Detect which cell encompasses the target text, then output its (X, Y) center coordinate. 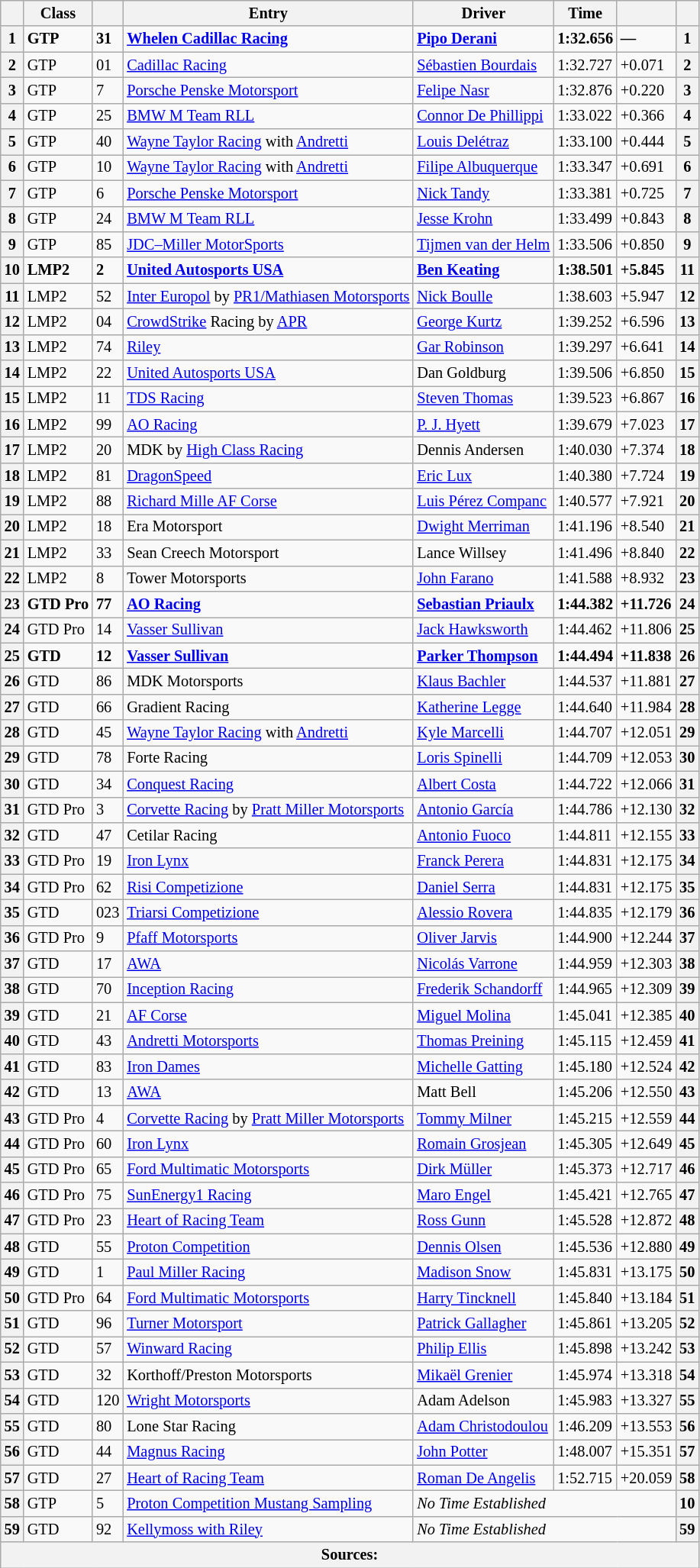
Winward Racing (268, 1349)
+6.596 (646, 321)
Katherine Legge (483, 707)
+12.524 (646, 1066)
+8.932 (646, 579)
+12.550 (646, 1092)
Riley (268, 347)
Sebastian Priaulx (483, 604)
1:45.831 (585, 1273)
1:45.421 (585, 1195)
77 (108, 604)
1:39.252 (585, 321)
George Kurtz (483, 321)
1:38.501 (585, 270)
Ben Keating (483, 270)
SunEnergy1 Racing (268, 1195)
Conquest Racing (268, 784)
+5.947 (646, 296)
1:38.603 (585, 296)
70 (108, 989)
75 (108, 1195)
Franck Perera (483, 861)
TDS Racing (268, 398)
1:45.983 (585, 1401)
+6.641 (646, 347)
92 (108, 1529)
Alessio Rovera (483, 912)
Era Motorsport (268, 527)
Roman De Angelis (483, 1478)
Philip Ellis (483, 1349)
Frederik Schandorff (483, 989)
+0.220 (646, 90)
Driver (483, 13)
+12.051 (646, 733)
Pipo Derani (483, 39)
023 (108, 912)
1:44.811 (585, 835)
1:44.537 (585, 681)
81 (108, 476)
+12.066 (646, 784)
Kellymoss with Riley (268, 1529)
96 (108, 1324)
Thomas Preining (483, 1041)
Sean Creech Motorsport (268, 553)
04 (108, 321)
Kyle Marcelli (483, 733)
+12.130 (646, 810)
Daniel Serra (483, 887)
1:41.496 (585, 553)
+12.309 (646, 989)
Dirk Müller (483, 1170)
+0.725 (646, 193)
+0.444 (646, 142)
1:44.640 (585, 707)
Albert Costa (483, 784)
1:39.679 (585, 424)
+12.179 (646, 912)
1:44.786 (585, 810)
+7.374 (646, 450)
1:40.577 (585, 502)
1:45.215 (585, 1118)
1:45.206 (585, 1092)
Proton Competition (268, 1247)
1:32.656 (585, 39)
+12.765 (646, 1195)
1:33.506 (585, 244)
1:44.965 (585, 989)
+12.244 (646, 938)
1:33.347 (585, 167)
65 (108, 1170)
01 (108, 65)
Korthoff/Preston Motorsports (268, 1375)
1:45.536 (585, 1247)
+5.845 (646, 270)
Ross Gunn (483, 1221)
1:44.382 (585, 604)
1:32.727 (585, 65)
+0.366 (646, 116)
Dennis Olsen (483, 1247)
+11.726 (646, 604)
+12.459 (646, 1041)
1:33.499 (585, 219)
Connor De Phillippi (483, 116)
1:46.209 (585, 1426)
64 (108, 1298)
1:44.959 (585, 964)
+11.806 (646, 630)
Iron Dames (268, 1066)
+12.385 (646, 1015)
66 (108, 707)
+12.880 (646, 1247)
Andretti Motorsports (268, 1041)
Adam Adelson (483, 1401)
+13.327 (646, 1401)
Entry (268, 13)
Adam Christodoulou (483, 1426)
Gradient Racing (268, 707)
1:44.707 (585, 733)
1:44.722 (585, 784)
Lance Willsey (483, 553)
Sébastien Bourdais (483, 65)
Steven Thomas (483, 398)
Sources: (350, 1555)
Loris Spinelli (483, 758)
1:45.974 (585, 1375)
Proton Competition Mustang Sampling (268, 1503)
Pfaff Motorsports (268, 938)
+13.175 (646, 1273)
Parker Thompson (483, 656)
+15.351 (646, 1452)
Inter Europol by PR1/Mathiasen Motorsports (268, 296)
1:44.900 (585, 938)
Tijmen van der Helm (483, 244)
— (646, 39)
78 (108, 758)
83 (108, 1066)
Cetilar Racing (268, 835)
+11.984 (646, 707)
+12.155 (646, 835)
+12.053 (646, 758)
1:45.115 (585, 1041)
80 (108, 1426)
AF Corse (268, 1015)
1:44.494 (585, 656)
+6.867 (646, 398)
Inception Racing (268, 989)
1:44.462 (585, 630)
1:44.709 (585, 758)
+6.850 (646, 373)
Nick Tandy (483, 193)
Wright Motorsports (268, 1401)
Whelen Cadillac Racing (268, 39)
Tommy Milner (483, 1118)
+0.850 (646, 244)
JDC–Miller MotorSports (268, 244)
1:45.041 (585, 1015)
1:45.528 (585, 1221)
Gar Robinson (483, 347)
+0.691 (646, 167)
1:52.715 (585, 1478)
Paul Miller Racing (268, 1273)
P. J. Hyett (483, 424)
Oliver Jarvis (483, 938)
Miguel Molina (483, 1015)
Romain Grosjean (483, 1144)
+0.843 (646, 219)
1:45.180 (585, 1066)
+12.559 (646, 1118)
+11.838 (646, 656)
1:45.861 (585, 1324)
1:33.381 (585, 193)
1:41.196 (585, 527)
Antonio Fuoco (483, 835)
+13.242 (646, 1349)
+12.649 (646, 1144)
1:45.840 (585, 1298)
1:33.022 (585, 116)
CrowdStrike Racing by APR (268, 321)
+0.071 (646, 65)
1:40.030 (585, 450)
+20.059 (646, 1478)
+8.540 (646, 527)
1:39.297 (585, 347)
+7.921 (646, 502)
1:39.506 (585, 373)
Mikaël Grenier (483, 1375)
88 (108, 502)
Patrick Gallagher (483, 1324)
1:39.523 (585, 398)
Michelle Gatting (483, 1066)
Dwight Merriman (483, 527)
+12.872 (646, 1221)
Eric Lux (483, 476)
+13.184 (646, 1298)
Jesse Krohn (483, 219)
1:45.305 (585, 1144)
Dennis Andersen (483, 450)
+7.023 (646, 424)
Jack Hawksworth (483, 630)
Cadillac Racing (268, 65)
1:33.100 (585, 142)
1:45.373 (585, 1170)
Filipe Albuquerque (483, 167)
Lone Star Racing (268, 1426)
86 (108, 681)
1:48.007 (585, 1452)
99 (108, 424)
Louis Delétraz (483, 142)
Tower Motorsports (268, 579)
Forte Racing (268, 758)
Matt Bell (483, 1092)
Time (585, 13)
John Farano (483, 579)
MDK Motorsports (268, 681)
MDK by High Class Racing (268, 450)
120 (108, 1401)
Luis Pérez Companc (483, 502)
Class (58, 13)
Nick Boulle (483, 296)
+12.303 (646, 964)
+13.318 (646, 1375)
DragonSpeed (268, 476)
60 (108, 1144)
62 (108, 887)
Magnus Racing (268, 1452)
1:41.588 (585, 579)
John Potter (483, 1452)
Richard Mille AF Corse (268, 502)
1:44.835 (585, 912)
Klaus Bachler (483, 681)
Harry Tincknell (483, 1298)
Turner Motorsport (268, 1324)
+8.840 (646, 553)
Madison Snow (483, 1273)
1:32.876 (585, 90)
85 (108, 244)
Risi Competizione (268, 887)
Triarsi Competizione (268, 912)
+13.205 (646, 1324)
Felipe Nasr (483, 90)
Nicolás Varrone (483, 964)
74 (108, 347)
+7.724 (646, 476)
+12.717 (646, 1170)
Antonio García (483, 810)
Dan Goldburg (483, 373)
1:45.898 (585, 1349)
1:40.380 (585, 476)
Maro Engel (483, 1195)
+11.881 (646, 681)
+13.553 (646, 1426)
